Identify which cell holds the provided text, then report its [x, y] central coordinate. 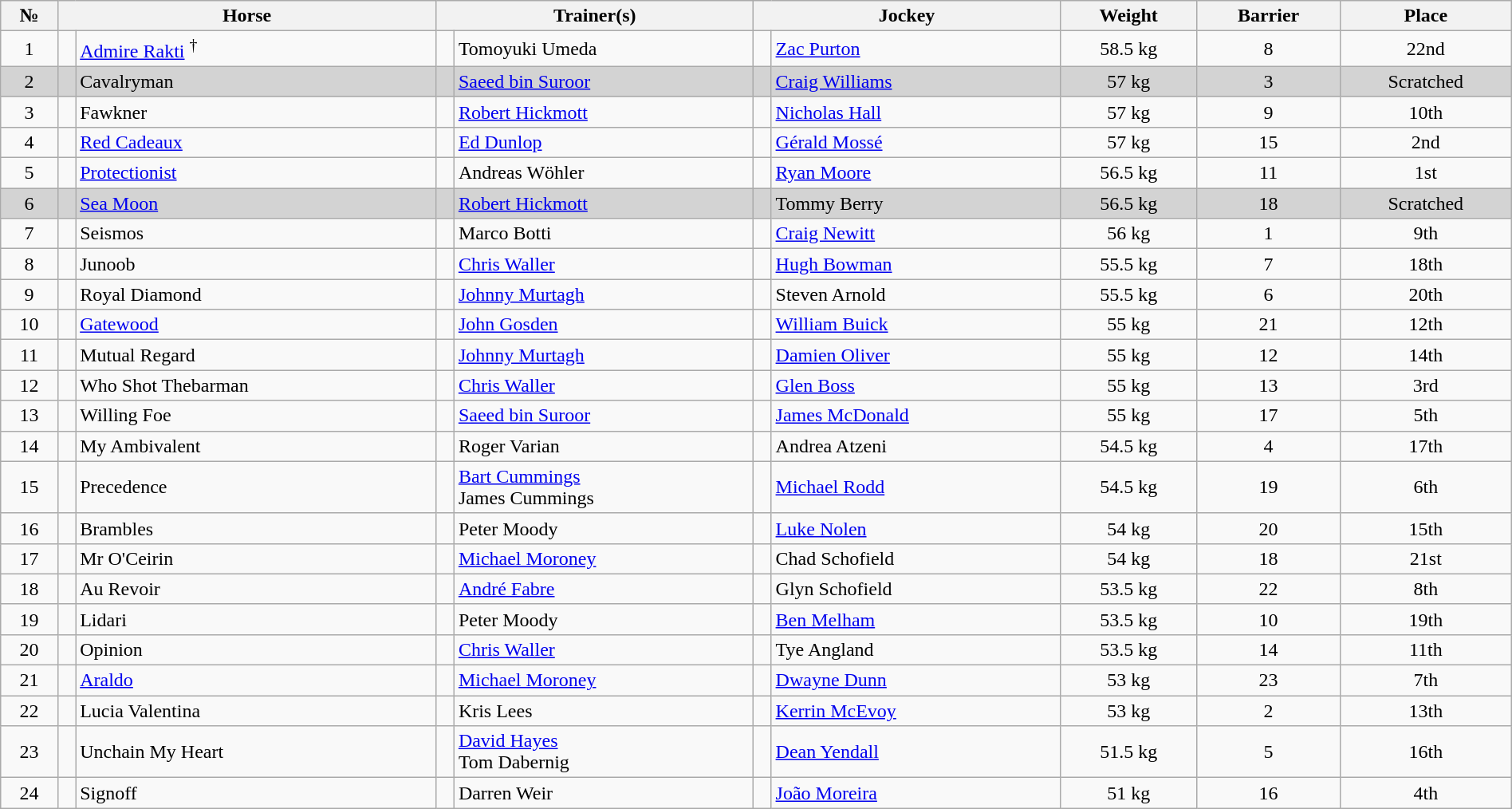
Red Cadeaux [256, 142]
10th [1426, 112]
Willing Foe [256, 416]
Cavalryman [256, 81]
58.5 kg [1128, 49]
Admire Rakti † [256, 49]
№ [29, 16]
Protectionist [256, 173]
My Ambivalent [256, 446]
Junoob [256, 264]
Unchain My Heart [256, 752]
56 kg [1128, 234]
Luke Nolen [915, 528]
4th [1426, 793]
Nicholas Hall [915, 112]
16th [1426, 752]
Horse [247, 16]
Chad Schofield [915, 558]
Seismos [256, 234]
Opinion [256, 649]
1st [1426, 173]
Ben Melham [915, 619]
5th [1426, 416]
Lidari [256, 619]
Zac Purton [915, 49]
Sea Moon [256, 203]
Craig Newitt [915, 234]
Tomoyuki Umeda [603, 49]
2nd [1426, 142]
Jockey [908, 16]
Fawkner [256, 112]
51 kg [1128, 793]
Glen Boss [915, 385]
Kerrin McEvoy [915, 711]
Hugh Bowman [915, 264]
Gatewood [256, 325]
21st [1426, 558]
15th [1426, 528]
24 [29, 793]
Weight [1128, 16]
Ed Dunlop [603, 142]
Craig Williams [915, 81]
9th [1426, 234]
Andreas Wöhler [603, 173]
Au Revoir [256, 589]
Royal Diamond [256, 294]
Araldo [256, 681]
Bart CummingsJames Cummings [603, 487]
Damien Oliver [915, 355]
11th [1426, 649]
Mutual Regard [256, 355]
Steven Arnold [915, 294]
Glyn Schofield [915, 589]
Brambles [256, 528]
James McDonald [915, 416]
André Fabre [603, 589]
David HayesTom Dabernig [603, 752]
John Gosden [603, 325]
Who Shot Thebarman [256, 385]
Tommy Berry [915, 203]
Barrier [1269, 16]
Lucia Valentina [256, 711]
Tye Angland [915, 649]
Ryan Moore [915, 173]
7th [1426, 681]
Trainer(s) [595, 16]
12th [1426, 325]
Michael Rodd [915, 487]
14th [1426, 355]
17th [1426, 446]
22nd [1426, 49]
Mr O'Ceirin [256, 558]
Place [1426, 16]
Dwayne Dunn [915, 681]
51.5 kg [1128, 752]
8th [1426, 589]
20th [1426, 294]
Dean Yendall [915, 752]
Darren Weir [603, 793]
3rd [1426, 385]
Andrea Atzeni [915, 446]
João Moreira [915, 793]
19th [1426, 619]
6th [1426, 487]
13th [1426, 711]
Precedence [256, 487]
Roger Varian [603, 446]
William Buick [915, 325]
Marco Botti [603, 234]
18th [1426, 264]
Signoff [256, 793]
Gérald Mossé [915, 142]
Kris Lees [603, 711]
